Return [x, y] of the center of cell containing provided text 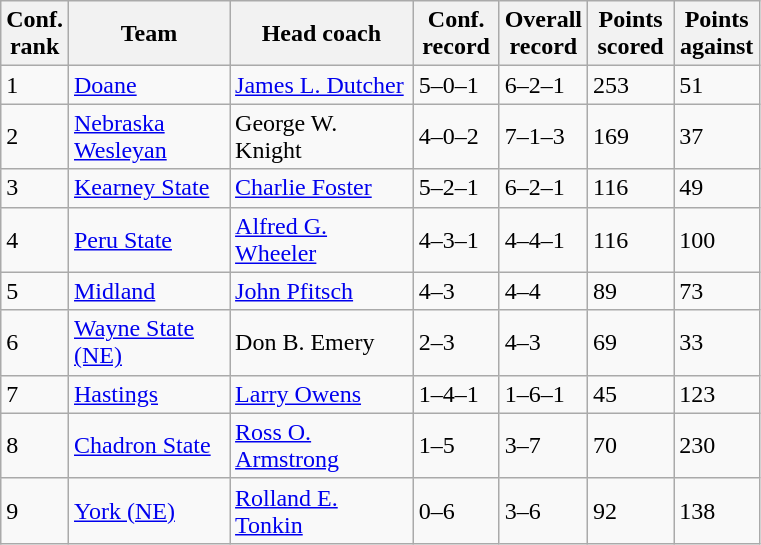
1–4–1 [456, 394]
37 [717, 136]
1–6–1 [543, 394]
Kearney State [148, 188]
9 [35, 510]
4–4–1 [543, 240]
Rolland E. Tonkin [322, 510]
2–3 [456, 342]
230 [717, 446]
James L. Dutcher [322, 85]
45 [631, 394]
Larry Owens [322, 394]
4–3–1 [456, 240]
John Pfitsch [322, 291]
3–6 [543, 510]
Hastings [148, 394]
Don B. Emery [322, 342]
Overall record [543, 34]
Points scored [631, 34]
2 [35, 136]
0–6 [456, 510]
Head coach [322, 34]
5 [35, 291]
Doane [148, 85]
1 [35, 85]
4–0–2 [456, 136]
138 [717, 510]
Charlie Foster [322, 188]
73 [717, 291]
100 [717, 240]
Alfred G. Wheeler [322, 240]
123 [717, 394]
33 [717, 342]
51 [717, 85]
Team [148, 34]
92 [631, 510]
Conf. rank [35, 34]
253 [631, 85]
4 [35, 240]
Midland [148, 291]
3–7 [543, 446]
70 [631, 446]
Chadron State [148, 446]
Nebraska Wesleyan [148, 136]
89 [631, 291]
4–4 [543, 291]
5–0–1 [456, 85]
49 [717, 188]
5–2–1 [456, 188]
8 [35, 446]
Peru State [148, 240]
Points against [717, 34]
Conf. record [456, 34]
7–1–3 [543, 136]
69 [631, 342]
George W. Knight [322, 136]
Wayne State (NE) [148, 342]
7 [35, 394]
6 [35, 342]
3 [35, 188]
169 [631, 136]
York (NE) [148, 510]
1–5 [456, 446]
Ross O. Armstrong [322, 446]
